Scan for the cell matching the given text and deliver its [X, Y] coordinate at center. 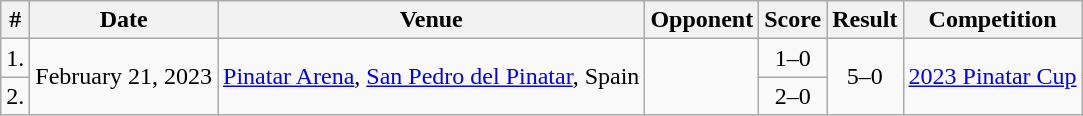
Opponent [702, 20]
2023 Pinatar Cup [992, 77]
Competition [992, 20]
# [16, 20]
5–0 [865, 77]
Result [865, 20]
Score [793, 20]
1. [16, 58]
February 21, 2023 [124, 77]
Date [124, 20]
2. [16, 96]
1–0 [793, 58]
Pinatar Arena, San Pedro del Pinatar, Spain [432, 77]
2–0 [793, 96]
Venue [432, 20]
